Locate the cell with the specified text and output its (x, y) center coordinate. 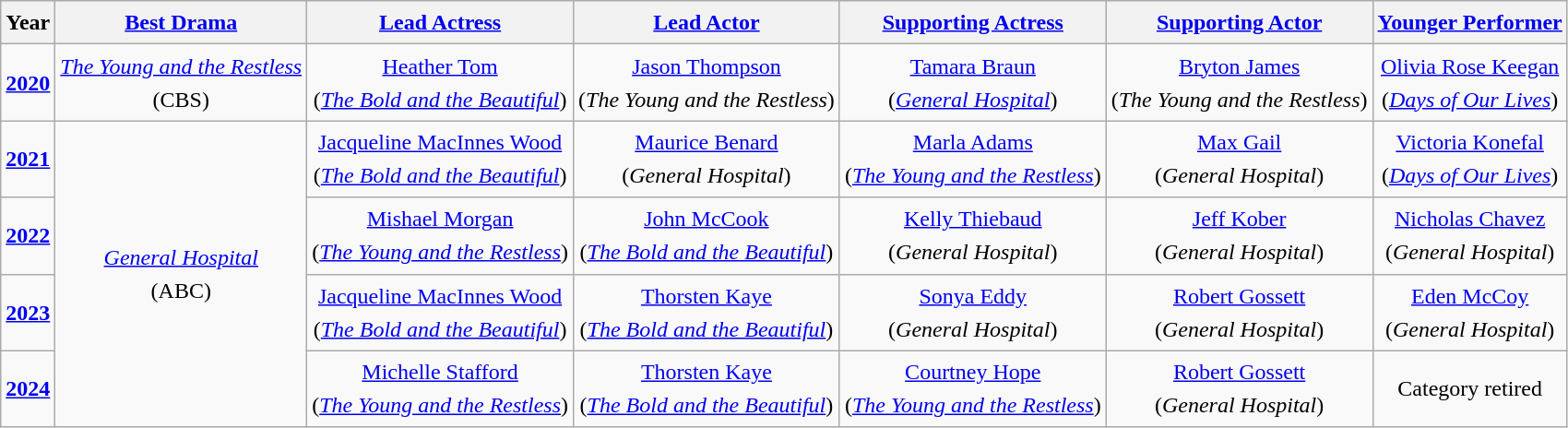
The Young and the Restless(CBS) (181, 83)
Michelle Stafford(The Young and the Restless) (441, 389)
2021 (28, 159)
Max Gail(General Hospital) (1240, 159)
Maurice Benard(General Hospital) (707, 159)
2020 (28, 83)
2024 (28, 389)
Kelly Thiebaud(General Hospital) (972, 236)
General Hospital(ABC) (181, 274)
Supporting Actress (972, 22)
Sonya Eddy(General Hospital) (972, 312)
Best Drama (181, 22)
Olivia Rose Keegan(Days of Our Lives) (1470, 83)
Courtney Hope(The Young and the Restless) (972, 389)
2023 (28, 312)
Victoria Konefal(Days of Our Lives) (1470, 159)
Supporting Actor (1240, 22)
Bryton James(The Young and the Restless) (1240, 83)
Tamara Braun(General Hospital) (972, 83)
Heather Tom(The Bold and the Beautiful) (441, 83)
Marla Adams(The Young and the Restless) (972, 159)
Lead Actor (707, 22)
John McCook(The Bold and the Beautiful) (707, 236)
Jason Thompson(The Young and the Restless) (707, 83)
Nicholas Chavez(General Hospital) (1470, 236)
Year (28, 22)
2022 (28, 236)
Younger Performer (1470, 22)
Eden McCoy(General Hospital) (1470, 312)
Mishael Morgan(The Young and the Restless) (441, 236)
Jeff Kober(General Hospital) (1240, 236)
Category retired (1470, 389)
Lead Actress (441, 22)
